Pinpoint the cell where the given text exists, returning its [X, Y] midpoint coordinate. 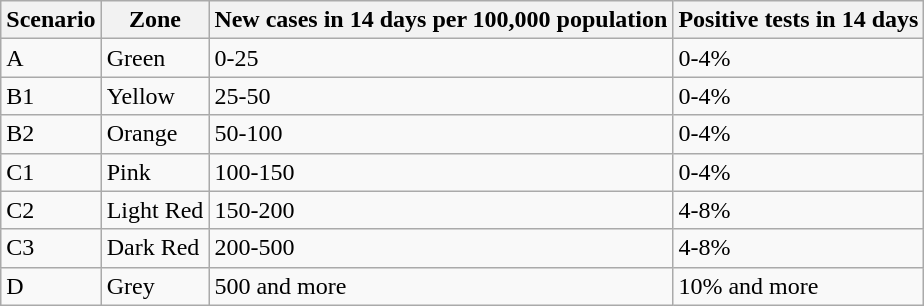
10% and more [798, 286]
0-25 [441, 58]
Yellow [155, 96]
B1 [51, 96]
500 and more [441, 286]
C3 [51, 248]
Zone [155, 20]
D [51, 286]
Light Red [155, 210]
Orange [155, 134]
Positive tests in 14 days [798, 20]
Pink [155, 172]
C1 [51, 172]
C2 [51, 210]
25-50 [441, 96]
Dark Red [155, 248]
Grey [155, 286]
B2 [51, 134]
A [51, 58]
200-500 [441, 248]
50-100 [441, 134]
100-150 [441, 172]
New cases in 14 days per 100,000 population [441, 20]
Scenario [51, 20]
Green [155, 58]
150-200 [441, 210]
